Return (x, y) of the center of cell containing provided text 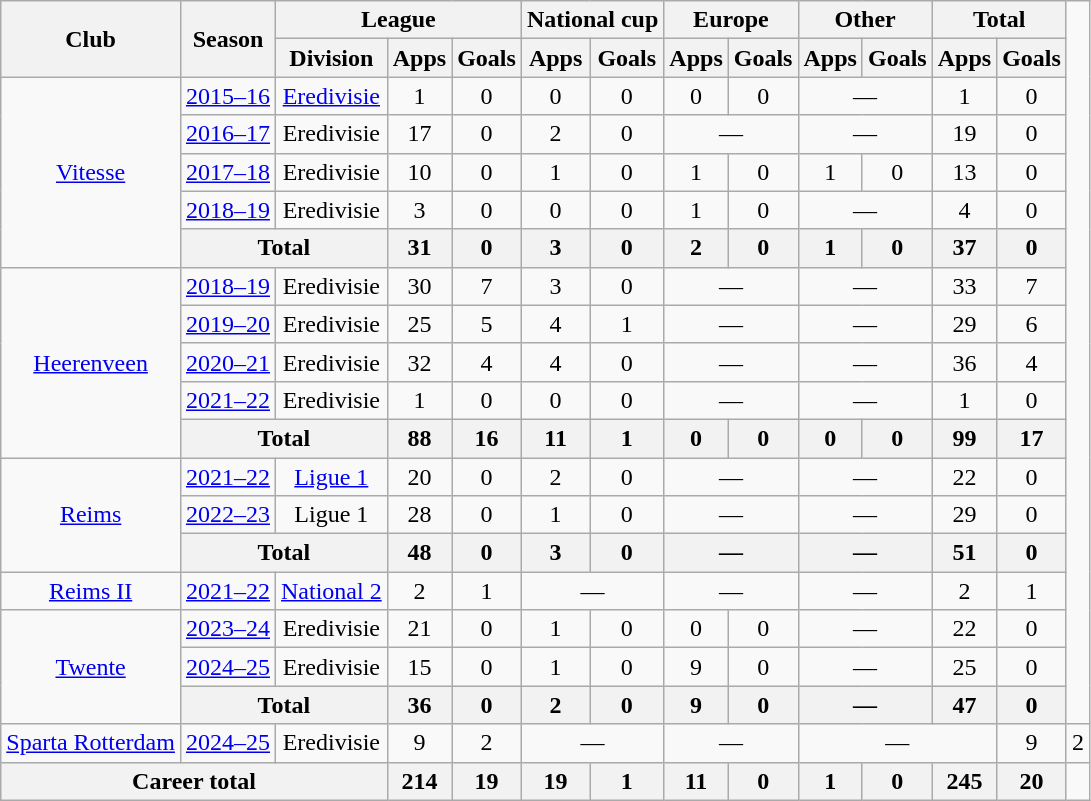
National 2 (332, 591)
48 (419, 553)
Sparta Rotterdam (91, 743)
99 (964, 438)
2019–20 (228, 324)
2020–21 (228, 362)
16 (487, 438)
Division (332, 58)
Career total (194, 781)
2016–17 (228, 134)
15 (419, 667)
32 (419, 362)
National cup (592, 20)
6 (1032, 324)
214 (419, 781)
Europe (731, 20)
League (399, 20)
Heerenveen (91, 362)
2022–23 (228, 515)
28 (419, 515)
2015–16 (228, 96)
13 (964, 172)
30 (419, 286)
33 (964, 286)
31 (419, 248)
Twente (91, 667)
21 (419, 629)
47 (964, 705)
2017–18 (228, 172)
Vitesse (91, 172)
Other (865, 20)
88 (419, 438)
Season (228, 39)
10 (419, 172)
Reims (91, 515)
245 (964, 781)
37 (964, 248)
Club (91, 39)
5 (487, 324)
51 (964, 553)
Reims II (91, 591)
2023–24 (228, 629)
